Identify which cell holds the provided text, then report its (x, y) central coordinate. 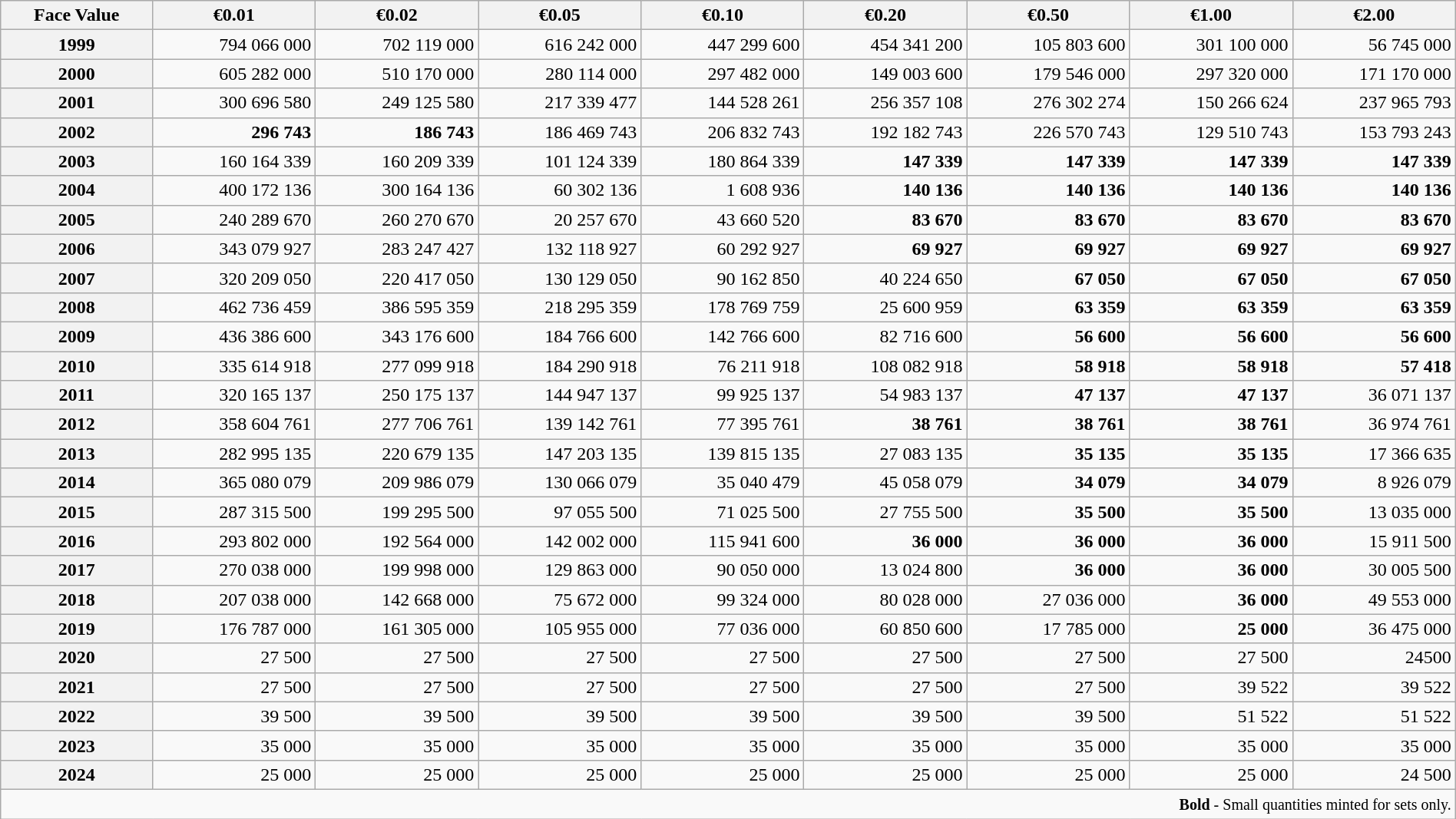
510 170 000 (397, 74)
226 570 743 (1048, 132)
2023 (77, 745)
144 947 137 (560, 395)
171 170 000 (1374, 74)
24500 (1374, 658)
462 736 459 (234, 307)
49 553 000 (1374, 599)
36 974 761 (1374, 424)
1 608 936 (723, 190)
277 706 761 (397, 424)
60 850 600 (885, 629)
386 595 359 (397, 307)
142 002 000 (560, 541)
27 036 000 (1048, 599)
256 357 108 (885, 103)
702 119 000 (397, 45)
335 614 918 (234, 366)
54 983 137 (885, 395)
605 282 000 (234, 74)
130 129 050 (560, 278)
77 395 761 (723, 424)
2019 (77, 629)
249 125 580 (397, 103)
297 320 000 (1211, 74)
217 339 477 (560, 103)
343 176 600 (397, 336)
80 028 000 (885, 599)
139 142 761 (560, 424)
436 386 600 (234, 336)
17 366 635 (1374, 454)
99 324 000 (723, 599)
20 257 670 (560, 220)
277 099 918 (397, 366)
179 546 000 (1048, 74)
178 769 759 (723, 307)
149 003 600 (885, 74)
108 082 918 (885, 366)
60 292 927 (723, 249)
90 050 000 (723, 570)
794 066 000 (234, 45)
90 162 850 (723, 278)
2010 (77, 366)
Bold - Small quantities minted for sets only. (728, 804)
€0.20 (885, 15)
144 528 261 (723, 103)
2012 (77, 424)
2017 (77, 570)
320 209 050 (234, 278)
2003 (77, 161)
280 114 000 (560, 74)
27 083 135 (885, 454)
192 564 000 (397, 541)
17 785 000 (1048, 629)
2015 (77, 512)
97 055 500 (560, 512)
220 417 050 (397, 278)
75 672 000 (560, 599)
454 341 200 (885, 45)
240 289 670 (234, 220)
276 302 274 (1048, 103)
36 071 137 (1374, 395)
Face Value (77, 15)
35 040 479 (723, 483)
60 302 136 (560, 190)
220 679 135 (397, 454)
176 787 000 (234, 629)
2016 (77, 541)
400 172 136 (234, 190)
358 604 761 (234, 424)
343 079 927 (234, 249)
15 911 500 (1374, 541)
2018 (77, 599)
€0.05 (560, 15)
2000 (77, 74)
57 418 (1374, 366)
287 315 500 (234, 512)
153 793 243 (1374, 132)
147 203 135 (560, 454)
180 864 339 (723, 161)
43 660 520 (723, 220)
105 955 000 (560, 629)
13 024 800 (885, 570)
283 247 427 (397, 249)
105 803 600 (1048, 45)
129 863 000 (560, 570)
260 270 670 (397, 220)
160 209 339 (397, 161)
€0.01 (234, 15)
2024 (77, 774)
237 965 793 (1374, 103)
2001 (77, 103)
300 164 136 (397, 190)
€1.00 (1211, 15)
300 696 580 (234, 103)
130 066 079 (560, 483)
30 005 500 (1374, 570)
301 100 000 (1211, 45)
186 743 (397, 132)
160 164 339 (234, 161)
365 080 079 (234, 483)
1999 (77, 45)
142 766 600 (723, 336)
297 482 000 (723, 74)
€0.10 (723, 15)
2002 (77, 132)
101 124 339 (560, 161)
82 716 600 (885, 336)
184 290 918 (560, 366)
€2.00 (1374, 15)
616 242 000 (560, 45)
282 995 135 (234, 454)
45 058 079 (885, 483)
142 668 000 (397, 599)
199 295 500 (397, 512)
293 802 000 (234, 541)
186 469 743 (560, 132)
2004 (77, 190)
192 182 743 (885, 132)
2008 (77, 307)
77 036 000 (723, 629)
2013 (77, 454)
2022 (77, 716)
199 998 000 (397, 570)
2011 (77, 395)
206 832 743 (723, 132)
184 766 600 (560, 336)
2005 (77, 220)
€0.50 (1048, 15)
99 925 137 (723, 395)
115 941 600 (723, 541)
132 118 927 (560, 249)
129 510 743 (1211, 132)
320 165 137 (234, 395)
161 305 000 (397, 629)
24 500 (1374, 774)
2021 (77, 687)
2007 (77, 278)
296 743 (234, 132)
27 755 500 (885, 512)
8 926 079 (1374, 483)
270 038 000 (234, 570)
76 211 918 (723, 366)
250 175 137 (397, 395)
2006 (77, 249)
207 038 000 (234, 599)
2014 (77, 483)
139 815 135 (723, 454)
40 224 650 (885, 278)
71 025 500 (723, 512)
€0.02 (397, 15)
150 266 624 (1211, 103)
13 035 000 (1374, 512)
25 600 959 (885, 307)
2020 (77, 658)
2009 (77, 336)
36 475 000 (1374, 629)
447 299 600 (723, 45)
218 295 359 (560, 307)
209 986 079 (397, 483)
56 745 000 (1374, 45)
